Output the (X, Y) coordinate of the center of the cell containing the given text.  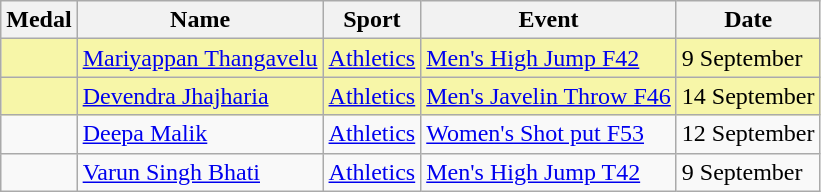
Devendra Jhajharia (200, 96)
Deepa Malik (200, 134)
Varun Singh Bhati (200, 172)
Men's Javelin Throw F46 (549, 96)
Mariyappan Thangavelu (200, 58)
Name (200, 20)
Men's High Jump F42 (549, 58)
12 September (748, 134)
Date (748, 20)
Event (549, 20)
Medal (39, 20)
Women's Shot put F53 (549, 134)
14 September (748, 96)
Men's High Jump T42 (549, 172)
Sport (372, 20)
